Pinpoint the cell where the given text exists, returning its [x, y] midpoint coordinate. 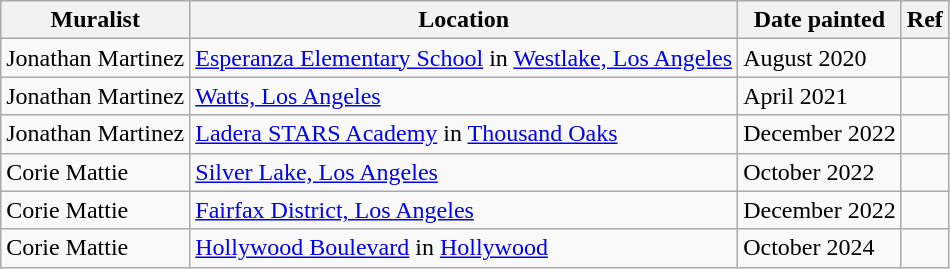
April 2021 [820, 96]
Ref [924, 20]
Ladera STARS Academy in Thousand Oaks [464, 134]
Esperanza Elementary School in Westlake, Los Angeles [464, 58]
October 2022 [820, 172]
Location [464, 20]
Watts, Los Angeles [464, 96]
Silver Lake, Los Angeles [464, 172]
Date painted [820, 20]
August 2020 [820, 58]
Fairfax District, Los Angeles [464, 210]
Hollywood Boulevard in Hollywood [464, 248]
Muralist [96, 20]
October 2024 [820, 248]
